Identify which cell holds the provided text, then report its (X, Y) central coordinate. 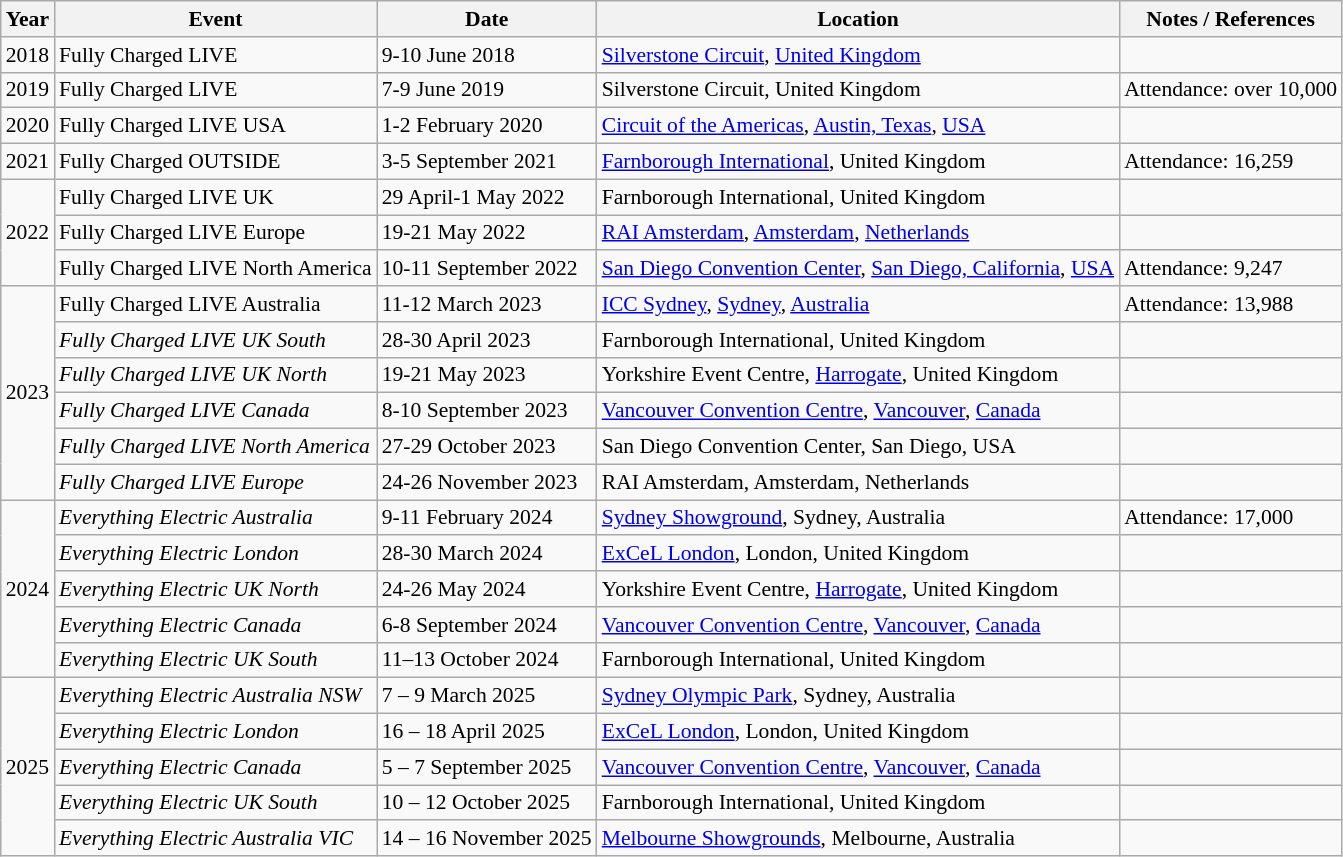
Date (487, 19)
Fully Charged LIVE Canada (216, 411)
Everything Electric UK North (216, 589)
Attendance: 13,988 (1230, 304)
24-26 May 2024 (487, 589)
19-21 May 2023 (487, 375)
2025 (28, 767)
11-12 March 2023 (487, 304)
7-9 June 2019 (487, 90)
2022 (28, 232)
11–13 October 2024 (487, 660)
2023 (28, 393)
2021 (28, 162)
San Diego Convention Center, San Diego, California, USA (858, 269)
Notes / References (1230, 19)
28-30 April 2023 (487, 340)
Location (858, 19)
Fully Charged OUTSIDE (216, 162)
3-5 September 2021 (487, 162)
Sydney Showground, Sydney, Australia (858, 518)
5 – 7 September 2025 (487, 767)
19-21 May 2022 (487, 233)
8-10 September 2023 (487, 411)
San Diego Convention Center, San Diego, USA (858, 447)
Fully Charged LIVE Australia (216, 304)
Fully Charged LIVE UK (216, 197)
Sydney Olympic Park, Sydney, Australia (858, 696)
Attendance: 17,000 (1230, 518)
16 – 18 April 2025 (487, 732)
9-10 June 2018 (487, 55)
Attendance: 16,259 (1230, 162)
2018 (28, 55)
1-2 February 2020 (487, 126)
6-8 September 2024 (487, 625)
Fully Charged LIVE UK South (216, 340)
Year (28, 19)
Everything Electric Australia VIC (216, 839)
Event (216, 19)
24-26 November 2023 (487, 482)
Circuit of the Americas, Austin, Texas, USA (858, 126)
10-11 September 2022 (487, 269)
Everything Electric Australia (216, 518)
Melbourne Showgrounds, Melbourne, Australia (858, 839)
9-11 February 2024 (487, 518)
Attendance: over 10,000 (1230, 90)
29 April-1 May 2022 (487, 197)
2019 (28, 90)
7 – 9 March 2025 (487, 696)
2024 (28, 589)
10 – 12 October 2025 (487, 803)
Everything Electric Australia NSW (216, 696)
Fully Charged LIVE USA (216, 126)
27-29 October 2023 (487, 447)
2020 (28, 126)
28-30 March 2024 (487, 554)
ICC Sydney, Sydney, Australia (858, 304)
Attendance: 9,247 (1230, 269)
Fully Charged LIVE UK North (216, 375)
14 – 16 November 2025 (487, 839)
